Identify which cell holds the provided text, then report its [x, y] central coordinate. 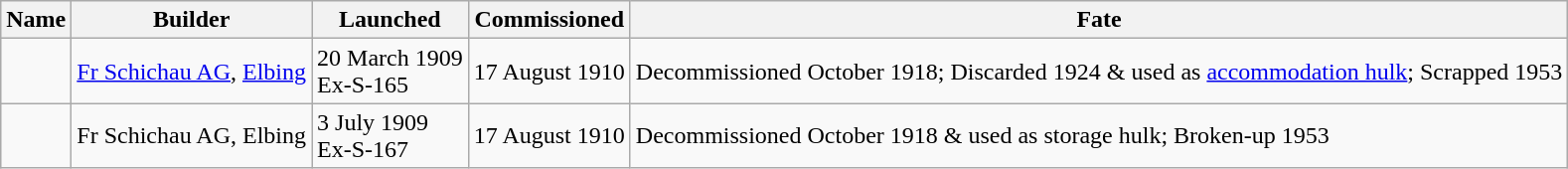
Commissioned [549, 20]
Decommissioned October 1918; Discarded 1924 & used as accommodation hulk; Scrapped 1953 [1099, 72]
20 March 1909Ex-S-165 [391, 72]
3 July 1909Ex-S-167 [391, 135]
Builder [192, 20]
Name [36, 20]
Launched [391, 20]
Fate [1099, 20]
Decommissioned October 1918 & used as storage hulk; Broken-up 1953 [1099, 135]
